Output the (X, Y) coordinate of the center of the cell containing the given text.  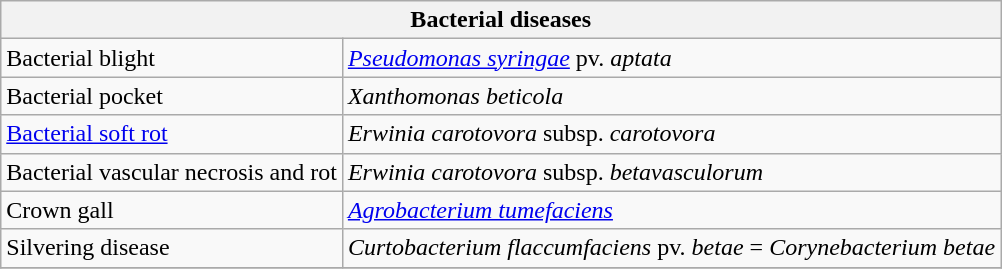
Bacterial blight (172, 58)
Bacterial diseases (501, 20)
Bacterial vascular necrosis and rot (172, 172)
Erwinia carotovora subsp. carotovora (671, 134)
Bacterial soft rot (172, 134)
Erwinia carotovora subsp. betavasculorum (671, 172)
Crown gall (172, 210)
Curtobacterium flaccumfaciens pv. betae = Corynebacterium betae (671, 248)
Bacterial pocket (172, 96)
Xanthomonas beticola (671, 96)
Pseudomonas syringae pv. aptata (671, 58)
Agrobacterium tumefaciens (671, 210)
Silvering disease (172, 248)
